Scan for the cell matching the given text and deliver its [x, y] coordinate at center. 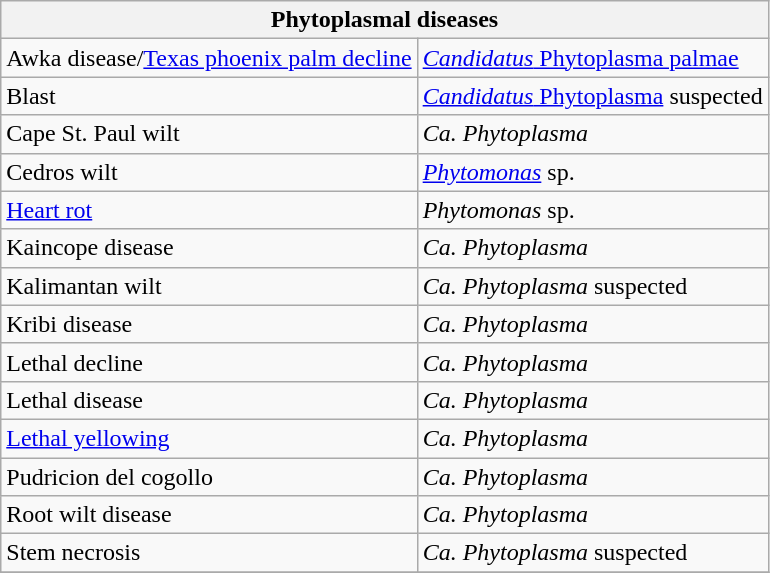
Stem necrosis [209, 553]
Lethal decline [209, 362]
Lethal yellowing [209, 438]
Lethal disease [209, 400]
Phytoplasmal diseases [384, 20]
Root wilt disease [209, 515]
Candidatus Phytoplasma palmae [592, 58]
Awka disease/Texas phoenix palm decline [209, 58]
Pudricion del cogollo [209, 477]
Kaincope disease [209, 248]
Blast [209, 96]
Cape St. Paul wilt [209, 134]
Heart rot [209, 210]
Kalimantan wilt [209, 286]
Kribi disease [209, 324]
Candidatus Phytoplasma suspected [592, 96]
Cedros wilt [209, 172]
